Pinpoint the cell where the given text exists, returning its [X, Y] midpoint coordinate. 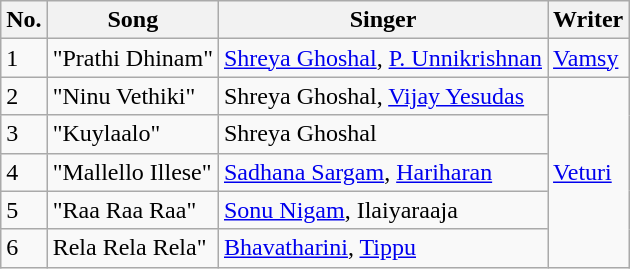
Vamsy [588, 58]
"Kuylaalo" [132, 134]
Veturi [588, 172]
Song [132, 20]
Rela Rela Rela" [132, 248]
4 [24, 172]
"Mallello Illese" [132, 172]
Shreya Ghoshal, P. Unnikrishnan [382, 58]
Bhavatharini, Tippu [382, 248]
1 [24, 58]
"Prathi Dhinam" [132, 58]
Writer [588, 20]
No. [24, 20]
Shreya Ghoshal, Vijay Yesudas [382, 96]
3 [24, 134]
Sadhana Sargam, Hariharan [382, 172]
5 [24, 210]
Shreya Ghoshal [382, 134]
"Ninu Vethiki" [132, 96]
Sonu Nigam, Ilaiyaraaja [382, 210]
"Raa Raa Raa" [132, 210]
6 [24, 248]
Singer [382, 20]
2 [24, 96]
